Locate the cell with the specified text and output its [x, y] center coordinate. 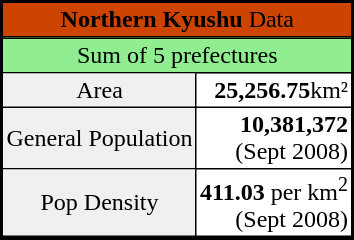
Sum of 5 prefectures [178, 56]
411.03 per km2 (Sept 2008) [273, 204]
25,256.75km² [273, 91]
General Population [100, 139]
10,381,372 (Sept 2008) [273, 139]
Pop Density [100, 204]
Northern Kyushu Data [178, 20]
Area [100, 91]
